For the text-containing cell, return its midpoint in (X, Y) coordinate format. 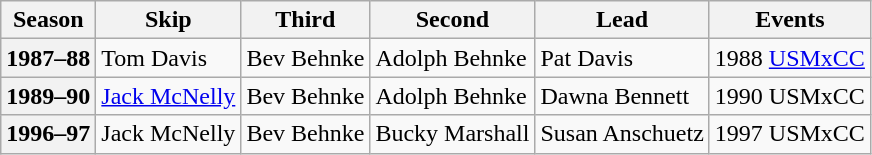
Lead (622, 20)
1989–90 (48, 96)
Dawna Bennett (622, 96)
1987–88 (48, 58)
1996–97 (48, 134)
1997 USMxCC (790, 134)
1988 USMxCC (790, 58)
Skip (168, 20)
Bucky Marshall (452, 134)
Pat Davis (622, 58)
Second (452, 20)
Susan Anschuetz (622, 134)
Events (790, 20)
Tom Davis (168, 58)
1990 USMxCC (790, 96)
Season (48, 20)
Third (306, 20)
